Search for the cell housing the specified text and yield its (X, Y) center coordinate. 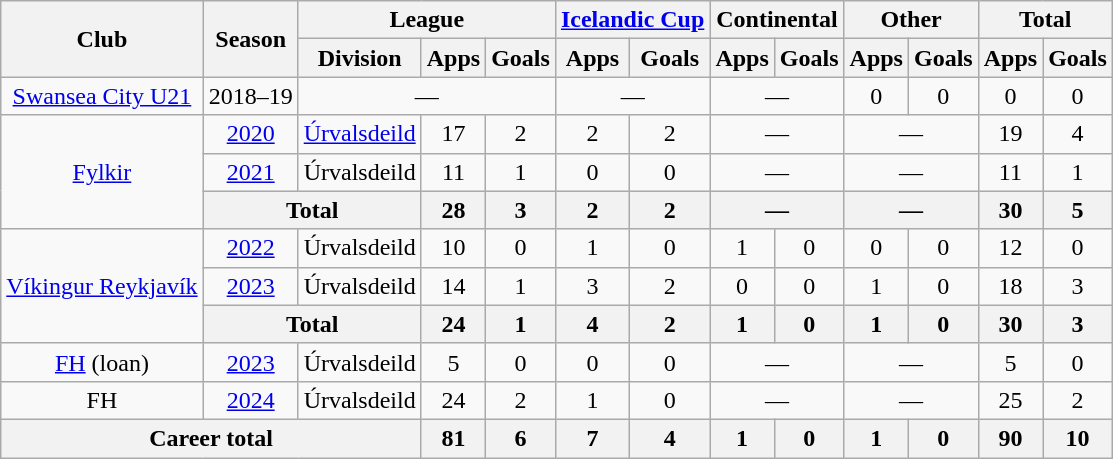
28 (453, 210)
17 (453, 134)
19 (1010, 134)
Club (102, 39)
18 (1010, 286)
League (426, 20)
2024 (250, 400)
2018–19 (250, 96)
Icelandic Cup (632, 20)
2022 (250, 248)
FH (loan) (102, 362)
Other (911, 20)
Víkingur Reykjavík (102, 286)
25 (1010, 400)
12 (1010, 248)
7 (592, 438)
2020 (250, 134)
Division (360, 58)
Continental (777, 20)
81 (453, 438)
Career total (211, 438)
6 (521, 438)
FH (102, 400)
Swansea City U21 (102, 96)
Fylkir (102, 172)
Season (250, 39)
14 (453, 286)
90 (1010, 438)
2021 (250, 172)
